Capture the cell that displays the provided text and extract its [x, y] central coordinate. 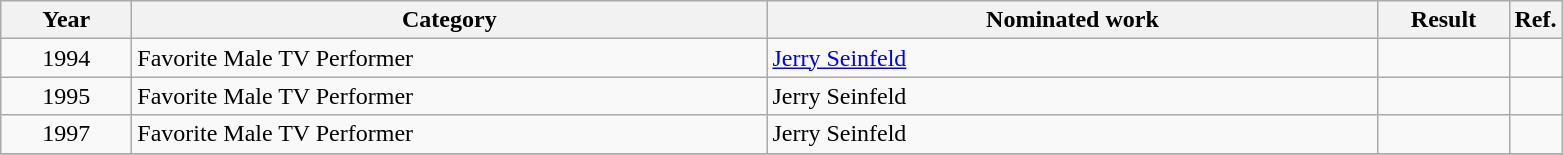
Ref. [1536, 20]
Result [1444, 20]
Category [450, 20]
1997 [66, 134]
Nominated work [1072, 20]
1994 [66, 58]
Year [66, 20]
1995 [66, 96]
